Identify which cell holds the provided text, then report its [x, y] central coordinate. 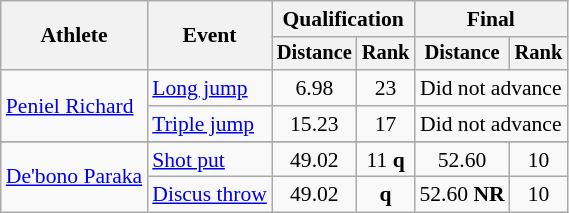
Triple jump [210, 124]
17 [386, 124]
52.60 [462, 160]
Peniel Richard [74, 106]
Final [490, 19]
De'bono Paraka [74, 178]
Discus throw [210, 195]
52.60 NR [462, 195]
23 [386, 88]
Athlete [74, 36]
11 q [386, 160]
Long jump [210, 88]
6.98 [314, 88]
15.23 [314, 124]
Shot put [210, 160]
Event [210, 36]
q [386, 195]
Qualification [343, 19]
